Locate the cell with the specified text and output its [x, y] center coordinate. 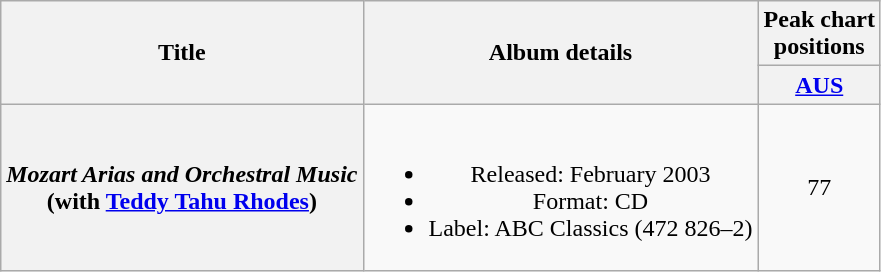
Released: February 2003Format: CDLabel: ABC Classics (472 826–2) [560, 188]
Title [182, 52]
Mozart Arias and Orchestral Music (with Teddy Tahu Rhodes) [182, 188]
77 [819, 188]
Album details [560, 52]
Peak chartpositions [819, 34]
AUS [819, 85]
